Locate the cell with the specified text and output its [X, Y] center coordinate. 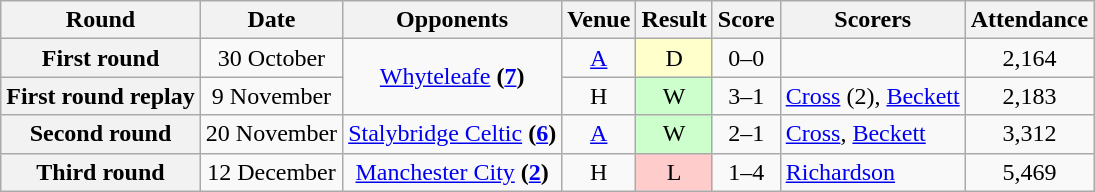
Date [271, 20]
First round [101, 58]
2,183 [1029, 96]
D [674, 58]
Opponents [452, 20]
First round replay [101, 96]
Third round [101, 172]
20 November [271, 134]
Second round [101, 134]
30 October [271, 58]
5,469 [1029, 172]
Attendance [1029, 20]
3–1 [746, 96]
2,164 [1029, 58]
Richardson [872, 172]
2–1 [746, 134]
Round [101, 20]
Result [674, 20]
Cross (2), Beckett [872, 96]
Venue [599, 20]
Stalybridge Celtic (6) [452, 134]
Whyteleafe (7) [452, 77]
0–0 [746, 58]
12 December [271, 172]
Manchester City (2) [452, 172]
1–4 [746, 172]
L [674, 172]
Scorers [872, 20]
Score [746, 20]
9 November [271, 96]
3,312 [1029, 134]
Cross, Beckett [872, 134]
